Provide the [X, Y] coordinate of the cell's center where the given text is located.  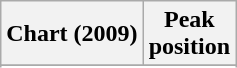
Chart (2009) [72, 34]
Peakposition [189, 34]
